For the text-containing cell, return its midpoint in [x, y] coordinate format. 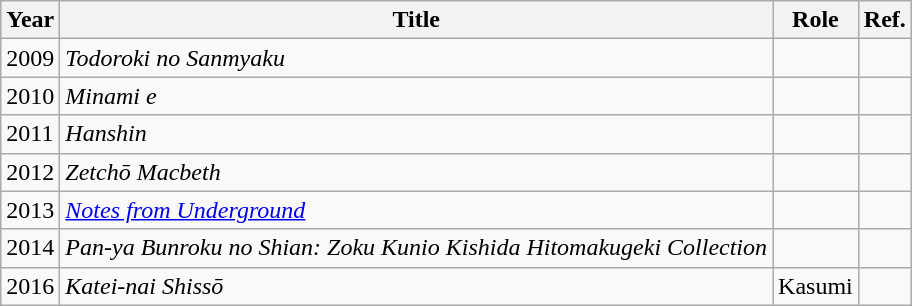
2016 [30, 286]
Notes from Underground [416, 210]
Zetchō Macbeth [416, 172]
Pan-ya Bunroku no Shian: Zoku Kunio Kishida Hitomakugeki Collection [416, 248]
Todoroki no Sanmyaku [416, 58]
2010 [30, 96]
Katei-nai Shissō [416, 286]
Ref. [884, 20]
2011 [30, 134]
Hanshin [416, 134]
Kasumi [816, 286]
Role [816, 20]
2009 [30, 58]
Year [30, 20]
2012 [30, 172]
2013 [30, 210]
2014 [30, 248]
Title [416, 20]
Minami e [416, 96]
